For the text-containing cell, return its midpoint in [x, y] coordinate format. 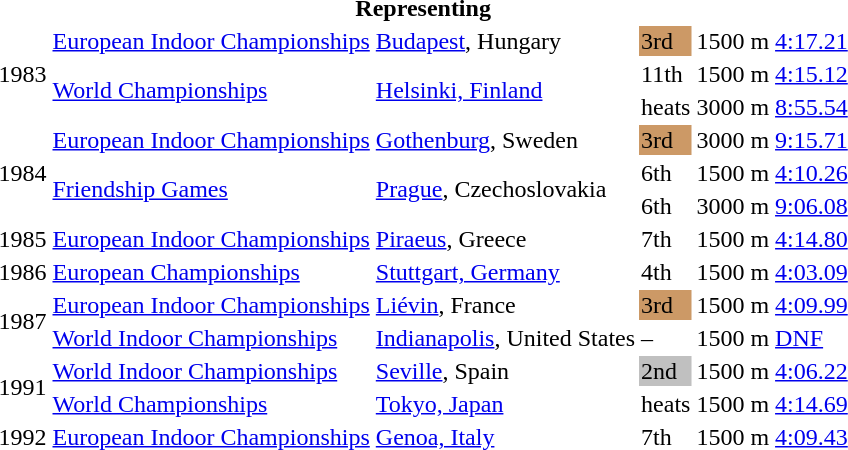
7th [666, 239]
Seville, Spain [505, 371]
2nd [666, 371]
Budapest, Hungary [505, 41]
Friendship Games [211, 190]
Liévin, France [505, 305]
Gothenburg, Sweden [505, 140]
European Championships [211, 272]
Tokyo, Japan [505, 404]
Stuttgart, Germany [505, 272]
Prague, Czechoslovakia [505, 190]
Helsinki, Finland [505, 90]
11th [666, 74]
4th [666, 272]
Indianapolis, United States [505, 338]
– [666, 338]
Piraeus, Greece [505, 239]
